Locate the cell with the specified text and output its (X, Y) center coordinate. 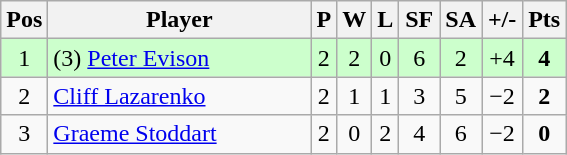
Cliff Lazarenko (180, 96)
Player (180, 20)
(3) Peter Evison (180, 58)
Graeme Stoddart (180, 134)
+4 (502, 58)
L (386, 20)
5 (461, 96)
Pos (24, 20)
SF (420, 20)
+/- (502, 20)
SA (461, 20)
P (324, 20)
W (354, 20)
Pts (544, 20)
